Return the [X, Y] coordinate for the center point of the cell that contains the specified text.  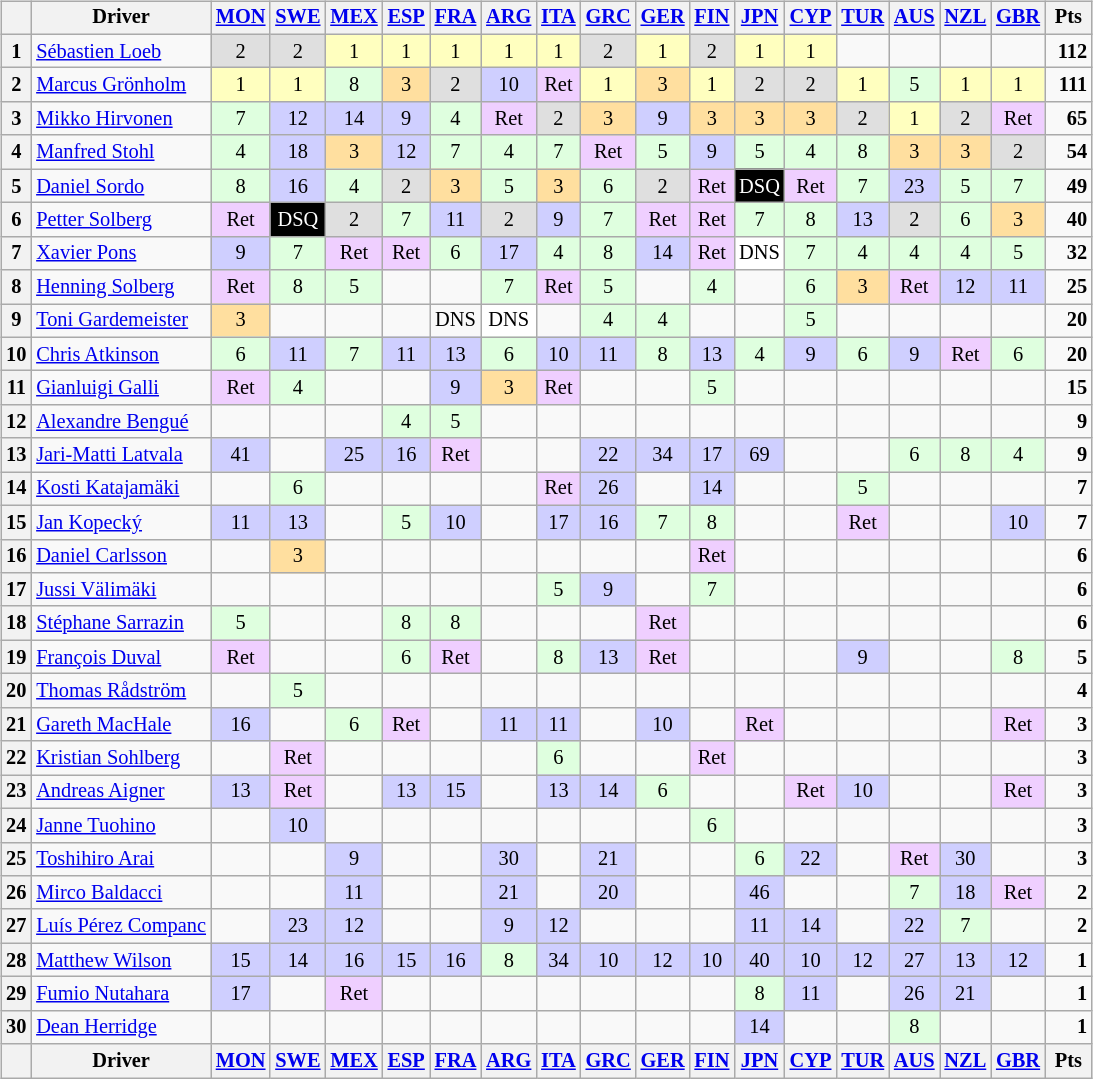
Jari-Matti Latvala [121, 455]
54 [1068, 152]
Jussi Välimäki [121, 590]
Jan Kopecký [121, 522]
29 [16, 994]
24 [16, 825]
Andreas Aigner [121, 792]
Dean Herridge [121, 1027]
Manfred Stohl [121, 152]
Kristian Sohlberg [121, 758]
Gianluigi Galli [121, 388]
Toshihiro Arai [121, 859]
111 [1068, 85]
Sébastien Loeb [121, 51]
41 [241, 455]
Kosti Katajamäki [121, 489]
Daniel Sordo [121, 186]
Alexandre Bengué [121, 422]
Thomas Rådström [121, 691]
Matthew Wilson [121, 960]
Xavier Pons [121, 253]
32 [1068, 253]
Fumio Nutahara [121, 994]
Mirco Baldacci [121, 893]
65 [1068, 119]
28 [16, 960]
Daniel Carlsson [121, 556]
Henning Solberg [121, 287]
Petter Solberg [121, 220]
46 [759, 893]
69 [759, 455]
112 [1068, 51]
Janne Tuohino [121, 825]
Gareth MacHale [121, 724]
19 [16, 657]
Toni Gardemeister [121, 321]
Chris Atkinson [121, 354]
49 [1068, 186]
Stéphane Sarrazin [121, 623]
François Duval [121, 657]
Mikko Hirvonen [121, 119]
Luís Pérez Companc [121, 926]
Marcus Grönholm [121, 85]
